Locate the cell with the specified text and output its (x, y) center coordinate. 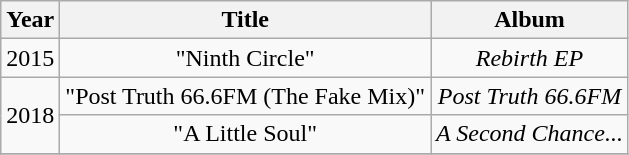
Post Truth 66.6FM (530, 96)
2018 (30, 115)
Rebirth EP (530, 58)
Title (246, 20)
"Ninth Circle" (246, 58)
Year (30, 20)
A Second Chance... (530, 134)
"Post Truth 66.6FM (The Fake Mix)" (246, 96)
Album (530, 20)
2015 (30, 58)
"A Little Soul" (246, 134)
